Scan for the cell matching the given text and deliver its [X, Y] coordinate at center. 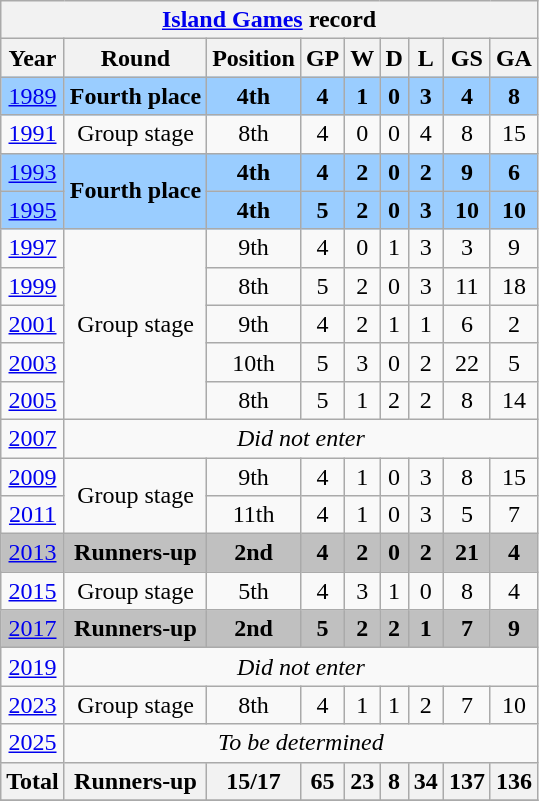
2001 [33, 324]
18 [514, 286]
1999 [33, 286]
2023 [33, 705]
2007 [33, 438]
21 [466, 553]
1993 [33, 172]
1991 [33, 134]
Round [135, 58]
1997 [33, 248]
Island Games record [270, 20]
GS [466, 58]
11th [254, 515]
2011 [33, 515]
2009 [33, 477]
1995 [33, 210]
2017 [33, 629]
136 [514, 781]
14 [514, 400]
2003 [33, 362]
Position [254, 58]
Total [33, 781]
GA [514, 58]
137 [466, 781]
23 [362, 781]
W [362, 58]
Year [33, 58]
GP [322, 58]
11 [466, 286]
2015 [33, 591]
1989 [33, 96]
2019 [33, 667]
2025 [33, 743]
2013 [33, 553]
5th [254, 591]
34 [426, 781]
D [394, 58]
To be determined [300, 743]
10th [254, 362]
15/17 [254, 781]
22 [466, 362]
2005 [33, 400]
65 [322, 781]
L [426, 58]
